Find where the given text appears and provide that cell's center as [X, Y] coordinate. 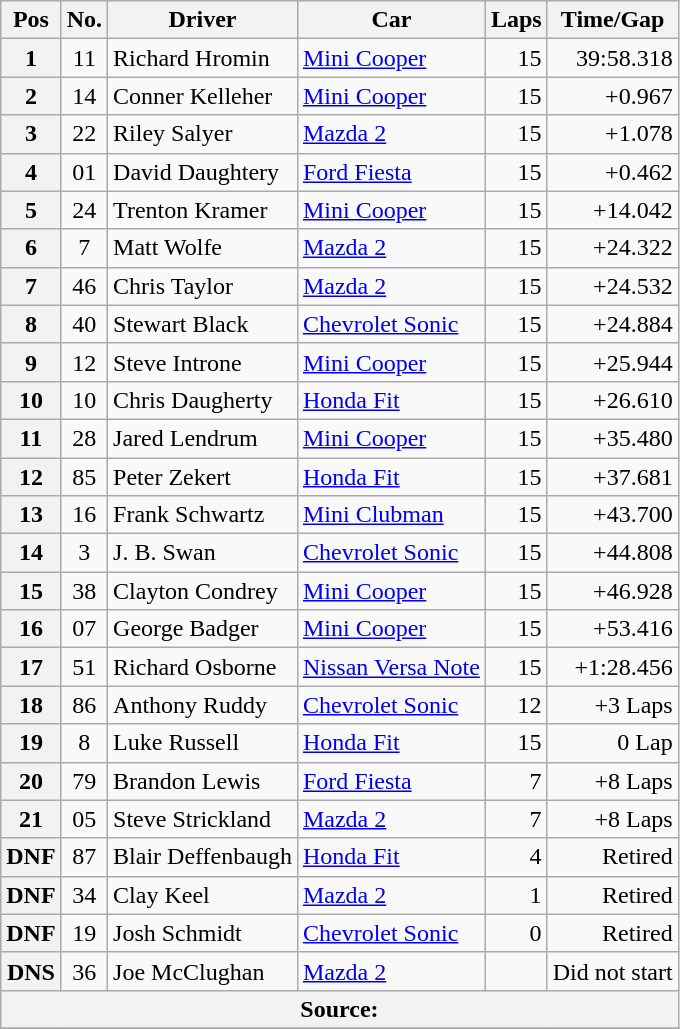
13 [31, 515]
87 [84, 857]
+26.610 [612, 400]
Did not start [612, 971]
2 [31, 96]
6 [31, 248]
Steve Introne [203, 362]
85 [84, 477]
Joe McClughan [203, 971]
5 [31, 210]
21 [31, 819]
Frank Schwartz [203, 515]
34 [84, 895]
Car [391, 20]
51 [84, 667]
01 [84, 172]
+1:28.456 [612, 667]
+53.416 [612, 629]
Clayton Condrey [203, 591]
Clay Keel [203, 895]
George Badger [203, 629]
+14.042 [612, 210]
Richard Hromin [203, 58]
46 [84, 286]
Matt Wolfe [203, 248]
Luke Russell [203, 743]
86 [84, 705]
DNS [31, 971]
Brandon Lewis [203, 781]
Chris Daugherty [203, 400]
0 [516, 933]
22 [84, 134]
79 [84, 781]
39:58.318 [612, 58]
+46.928 [612, 591]
No. [84, 20]
18 [31, 705]
Trenton Kramer [203, 210]
Mini Clubman [391, 515]
+24.322 [612, 248]
Richard Osborne [203, 667]
+0.462 [612, 172]
+44.808 [612, 553]
Peter Zekert [203, 477]
40 [84, 324]
+43.700 [612, 515]
17 [31, 667]
05 [84, 819]
Anthony Ruddy [203, 705]
+0.967 [612, 96]
+35.480 [612, 438]
Josh Schmidt [203, 933]
+24.884 [612, 324]
0 Lap [612, 743]
Source: [340, 1009]
Time/Gap [612, 20]
Steve Strickland [203, 819]
Laps [516, 20]
+25.944 [612, 362]
+1.078 [612, 134]
David Daughtery [203, 172]
Blair Deffenbaugh [203, 857]
20 [31, 781]
36 [84, 971]
+3 Laps [612, 705]
Nissan Versa Note [391, 667]
Jared Lendrum [203, 438]
J. B. Swan [203, 553]
Driver [203, 20]
Stewart Black [203, 324]
Riley Salyer [203, 134]
Chris Taylor [203, 286]
+24.532 [612, 286]
28 [84, 438]
24 [84, 210]
07 [84, 629]
9 [31, 362]
Conner Kelleher [203, 96]
38 [84, 591]
Pos [31, 20]
+37.681 [612, 477]
